Return (X, Y) of the center of cell containing provided text 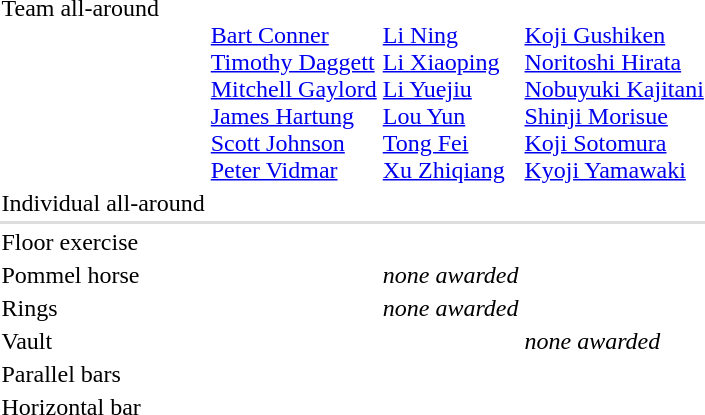
Pommel horse (103, 275)
Parallel bars (103, 374)
Vault (103, 341)
Individual all-around (103, 203)
Rings (103, 308)
Floor exercise (103, 242)
